Locate the cell with the specified text and output its [X, Y] center coordinate. 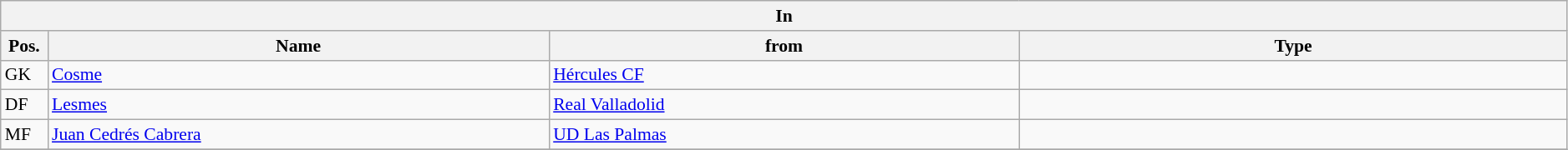
MF [24, 135]
Name [298, 46]
Lesmes [298, 105]
UD Las Palmas [784, 135]
In [784, 16]
Real Valladolid [784, 105]
DF [24, 105]
GK [24, 75]
Hércules CF [784, 75]
Cosme [298, 75]
Type [1293, 46]
Pos. [24, 46]
from [784, 46]
Juan Cedrés Cabrera [298, 135]
